Find where the given text appears and provide that cell's center as (X, Y) coordinate. 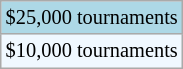
$25,000 tournaments (92, 17)
$10,000 tournaments (92, 51)
